From the cell containing the given text, extract its center point as (x, y) coordinate. 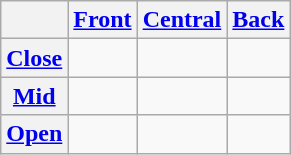
Close (34, 58)
Mid (34, 96)
Central (182, 20)
Back (258, 20)
Front (102, 20)
Open (34, 134)
